Detect which cell encompasses the target text, then output its [X, Y] center coordinate. 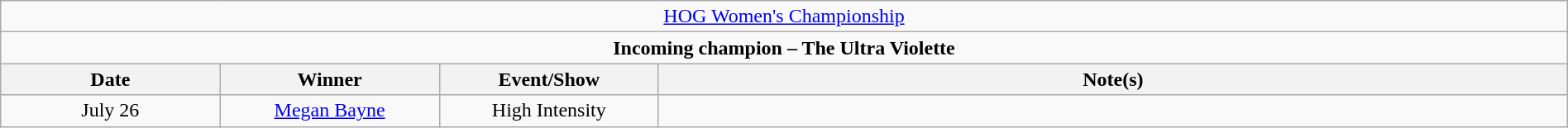
Winner [329, 79]
High Intensity [549, 111]
Event/Show [549, 79]
Date [111, 79]
Note(s) [1113, 79]
Incoming champion – The Ultra Violette [784, 48]
July 26 [111, 111]
Megan Bayne [329, 111]
HOG Women's Championship [784, 17]
